Output the (x, y) coordinate of the center of the cell containing the given text.  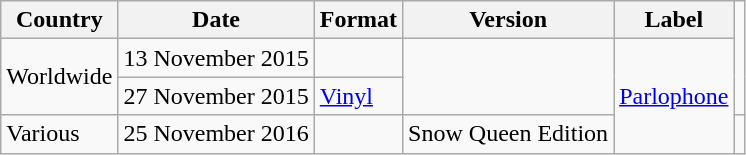
Label (674, 20)
Snow Queen Edition (508, 134)
Various (60, 134)
Version (508, 20)
Worldwide (60, 77)
Parlophone (674, 96)
27 November 2015 (216, 96)
Vinyl (358, 96)
Format (358, 20)
25 November 2016 (216, 134)
Date (216, 20)
13 November 2015 (216, 58)
Country (60, 20)
